Capture the cell that displays the provided text and extract its (X, Y) central coordinate. 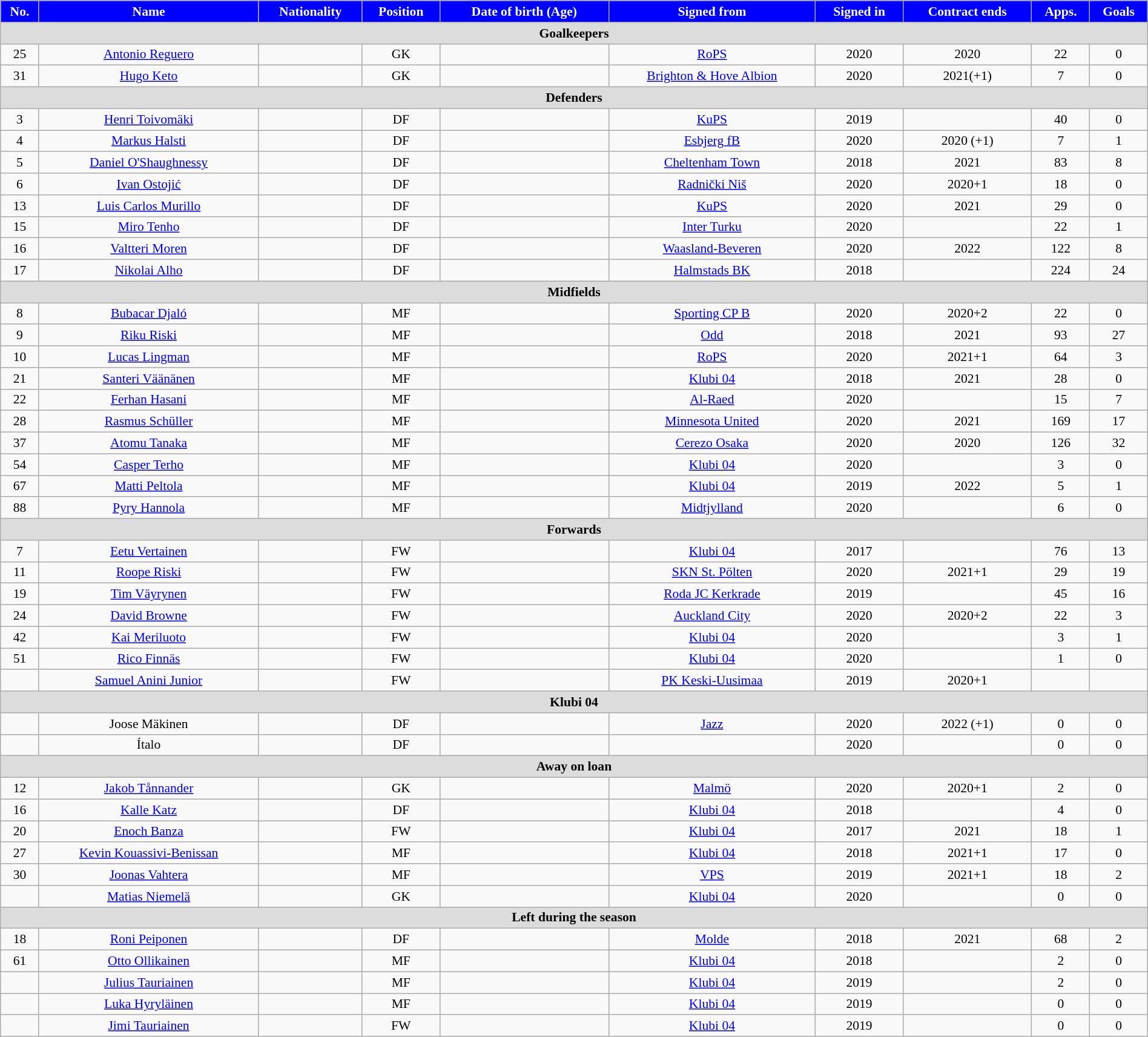
11 (19, 572)
Valtteri Moren (149, 249)
Jazz (712, 724)
Bubacar Djaló (149, 314)
Enoch Banza (149, 832)
Molde (712, 939)
Nationality (310, 12)
Julius Tauriainen (149, 982)
Kevin Kouassivi-Benissan (149, 853)
Roda JC Kerkrade (712, 594)
42 (19, 637)
Joonas Vahtera (149, 875)
54 (19, 465)
93 (1061, 336)
No. (19, 12)
Kalle Katz (149, 810)
Matias Niemelä (149, 896)
88 (19, 508)
Lucas Lingman (149, 357)
45 (1061, 594)
76 (1061, 551)
51 (19, 659)
Ítalo (149, 745)
126 (1061, 443)
Jimi Tauriainen (149, 1026)
Daniel O'Shaughnessy (149, 163)
Goalkeepers (574, 33)
Tim Väyrynen (149, 594)
Signed in (859, 12)
Esbjerg fB (712, 141)
31 (19, 76)
Rasmus Schüller (149, 422)
83 (1061, 163)
64 (1061, 357)
Joose Mäkinen (149, 724)
Radnički Niš (712, 184)
Pyry Hannola (149, 508)
Ferhan Hasani (149, 400)
20 (19, 832)
40 (1061, 119)
67 (19, 486)
Atomu Tanaka (149, 443)
Sporting CP B (712, 314)
Position (401, 12)
2020 (+1) (968, 141)
224 (1061, 271)
169 (1061, 422)
Apps. (1061, 12)
Jakob Tånnander (149, 789)
Samuel Anini Junior (149, 681)
Eetu Vertainen (149, 551)
Away on loan (574, 767)
Name (149, 12)
25 (19, 55)
Waasland-Beveren (712, 249)
9 (19, 336)
Markus Halsti (149, 141)
10 (19, 357)
Minnesota United (712, 422)
Riku Riski (149, 336)
Otto Ollikainen (149, 961)
Midfields (574, 292)
Goals (1119, 12)
Hugo Keto (149, 76)
Henri Toivomäki (149, 119)
Matti Peltola (149, 486)
Midtjylland (712, 508)
Brighton & Hove Albion (712, 76)
Santeri Väänänen (149, 379)
Left during the season (574, 918)
Odd (712, 336)
68 (1061, 939)
Cerezo Osaka (712, 443)
Inter Turku (712, 227)
David Browne (149, 616)
122 (1061, 249)
Antonio Reguero (149, 55)
Contract ends (968, 12)
Ivan Ostojić (149, 184)
21 (19, 379)
Roope Riski (149, 572)
SKN St. Pölten (712, 572)
Casper Terho (149, 465)
Miro Tenho (149, 227)
Signed from (712, 12)
61 (19, 961)
Cheltenham Town (712, 163)
Nikolai Alho (149, 271)
2022 (+1) (968, 724)
Luis Carlos Murillo (149, 206)
Malmö (712, 789)
Rico Finnäs (149, 659)
VPS (712, 875)
Forwards (574, 529)
Halmstads BK (712, 271)
Al-Raed (712, 400)
Luka Hyryläinen (149, 1004)
Kai Meriluoto (149, 637)
30 (19, 875)
2021(+1) (968, 76)
Auckland City (712, 616)
PK Keski-Uusimaa (712, 681)
Defenders (574, 98)
37 (19, 443)
Roni Peiponen (149, 939)
Date of birth (Age) (524, 12)
12 (19, 789)
32 (1119, 443)
